Locate the cell with the specified text and output its [x, y] center coordinate. 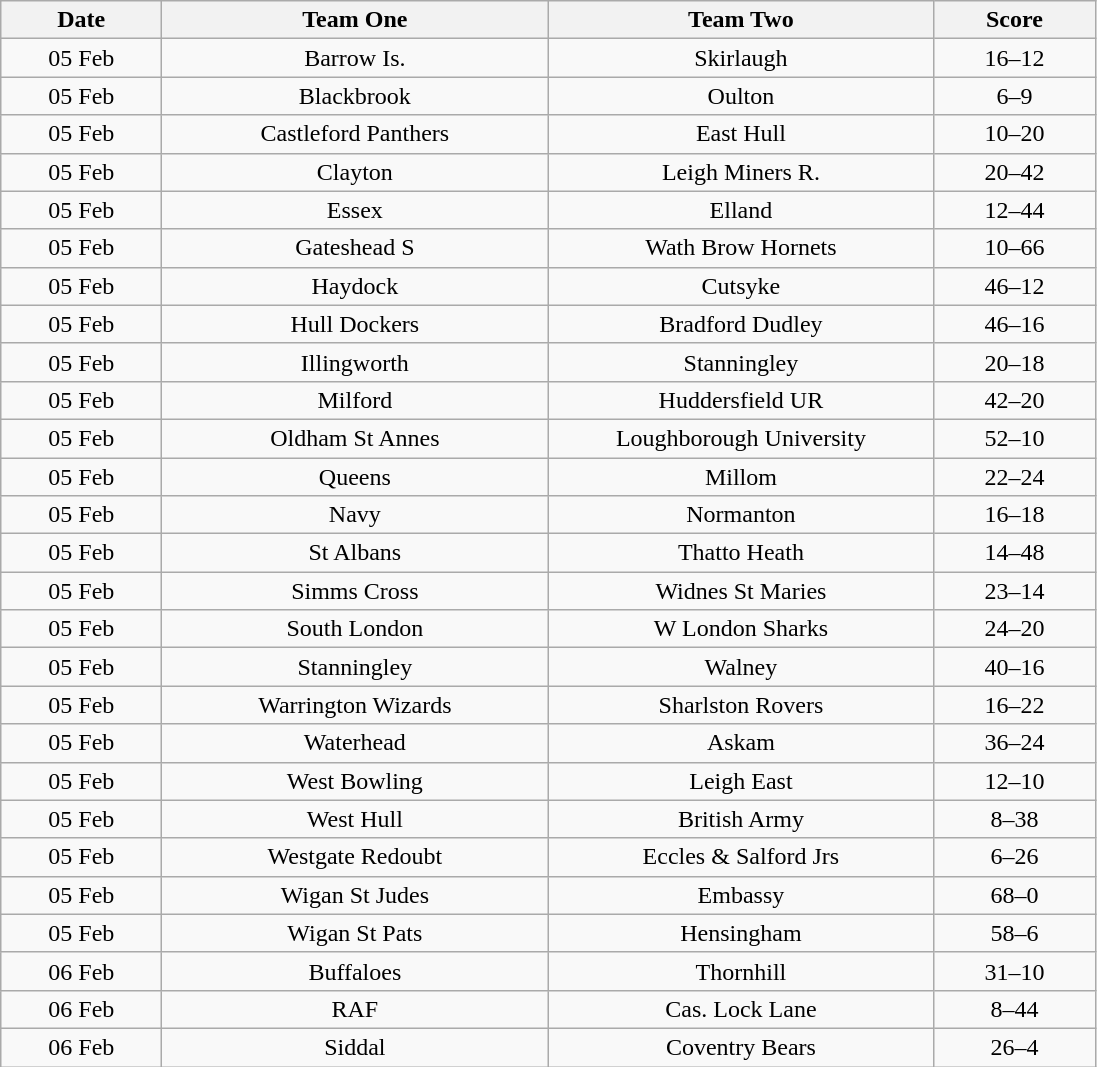
46–12 [1014, 286]
Hensingham [741, 933]
Askam [741, 743]
South London [355, 629]
Thatto Heath [741, 553]
Cutsyke [741, 286]
16–22 [1014, 705]
Leigh Miners R. [741, 172]
Warrington Wizards [355, 705]
Widnes St Maries [741, 591]
16–12 [1014, 58]
52–10 [1014, 438]
Walney [741, 667]
East Hull [741, 134]
Sharlston Rovers [741, 705]
Westgate Redoubt [355, 857]
Siddal [355, 1047]
Barrow Is. [355, 58]
Milford [355, 400]
6–9 [1014, 96]
Haydock [355, 286]
Illingworth [355, 362]
10–20 [1014, 134]
RAF [355, 1009]
8–44 [1014, 1009]
Date [82, 20]
St Albans [355, 553]
23–14 [1014, 591]
Clayton [355, 172]
10–66 [1014, 248]
26–4 [1014, 1047]
68–0 [1014, 895]
Elland [741, 210]
W London Sharks [741, 629]
Thornhill [741, 971]
Essex [355, 210]
Team Two [741, 20]
8–38 [1014, 819]
West Hull [355, 819]
24–20 [1014, 629]
14–48 [1014, 553]
Buffaloes [355, 971]
Navy [355, 515]
20–42 [1014, 172]
58–6 [1014, 933]
Millom [741, 477]
Hull Dockers [355, 324]
Leigh East [741, 781]
Score [1014, 20]
22–24 [1014, 477]
Loughborough University [741, 438]
Embassy [741, 895]
British Army [741, 819]
Gateshead S [355, 248]
Wath Brow Hornets [741, 248]
Eccles & Salford Jrs [741, 857]
Oulton [741, 96]
Waterhead [355, 743]
Cas. Lock Lane [741, 1009]
46–16 [1014, 324]
42–20 [1014, 400]
Wigan St Pats [355, 933]
Team One [355, 20]
Castleford Panthers [355, 134]
Simms Cross [355, 591]
Huddersfield UR [741, 400]
12–10 [1014, 781]
16–18 [1014, 515]
31–10 [1014, 971]
West Bowling [355, 781]
Wigan St Judes [355, 895]
Coventry Bears [741, 1047]
Oldham St Annes [355, 438]
36–24 [1014, 743]
Blackbrook [355, 96]
Queens [355, 477]
Skirlaugh [741, 58]
6–26 [1014, 857]
Normanton [741, 515]
40–16 [1014, 667]
12–44 [1014, 210]
Bradford Dudley [741, 324]
20–18 [1014, 362]
